Return the [x, y] coordinate for the center point of the cell that contains the specified text.  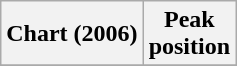
Chart (2006) [72, 34]
Peakposition [189, 34]
